Find where the given text appears and provide that cell's center as (x, y) coordinate. 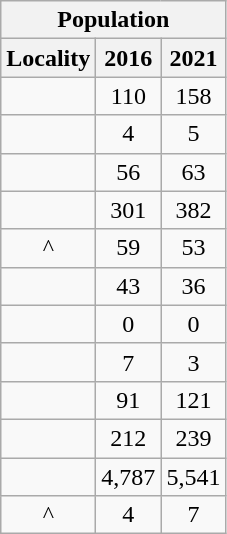
59 (128, 248)
63 (194, 172)
5,541 (194, 477)
43 (128, 286)
36 (194, 286)
Locality (48, 58)
2021 (194, 58)
212 (128, 438)
53 (194, 248)
4,787 (128, 477)
110 (128, 96)
382 (194, 210)
56 (128, 172)
2016 (128, 58)
158 (194, 96)
301 (128, 210)
Population (114, 20)
5 (194, 134)
91 (128, 400)
3 (194, 362)
239 (194, 438)
121 (194, 400)
